Determine the [x, y] coordinate at the center of the cell enclosing the given text.  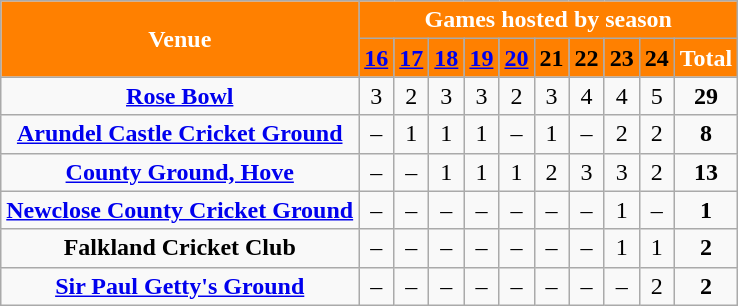
17 [412, 58]
County Ground, Hove [180, 172]
Venue [180, 39]
18 [446, 58]
23 [622, 58]
Total [706, 58]
8 [706, 134]
5 [656, 96]
20 [516, 58]
22 [586, 58]
Arundel Castle Cricket Ground [180, 134]
29 [706, 96]
Falkland Cricket Club [180, 248]
Games hosted by season [548, 20]
19 [482, 58]
21 [552, 58]
Rose Bowl [180, 96]
Sir Paul Getty's Ground [180, 286]
16 [376, 58]
Newclose County Cricket Ground [180, 210]
24 [656, 58]
13 [706, 172]
